Find where the given text appears and provide that cell's center as [X, Y] coordinate. 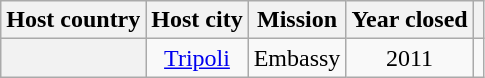
2011 [410, 58]
Year closed [410, 20]
Embassy [297, 58]
Tripoli [197, 58]
Mission [297, 20]
Host country [74, 20]
Host city [197, 20]
